Scan for the cell matching the given text and deliver its (X, Y) coordinate at center. 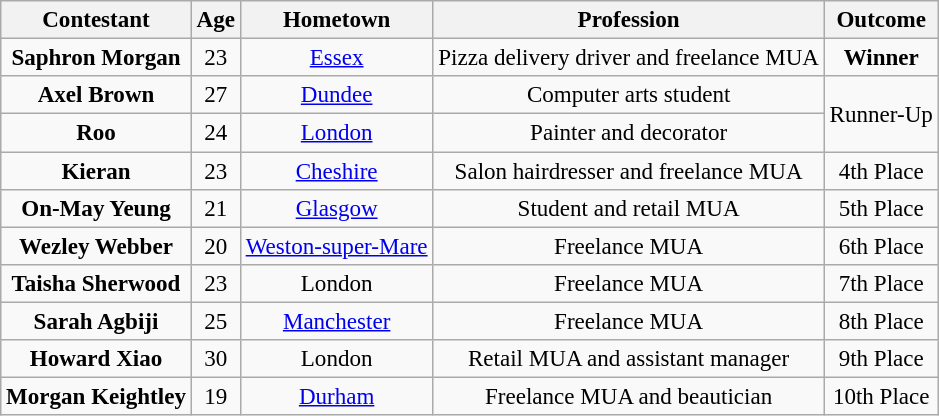
Essex (336, 58)
27 (216, 95)
Manchester (336, 322)
Glasgow (336, 209)
Salon hairdresser and freelance MUA (628, 171)
Contestant (96, 20)
19 (216, 397)
7th Place (881, 284)
Age (216, 20)
Kieran (96, 171)
24 (216, 133)
6th Place (881, 246)
21 (216, 209)
Profession (628, 20)
Pizza delivery driver and freelance MUA (628, 58)
Morgan Keightley (96, 397)
Weston-super-Mare (336, 246)
Computer arts student (628, 95)
30 (216, 359)
Saphron Morgan (96, 58)
Hometown (336, 20)
Runner-Up (881, 114)
8th Place (881, 322)
Retail MUA and assistant manager (628, 359)
Taisha Sherwood (96, 284)
4th Place (881, 171)
Sarah Agbiji (96, 322)
Axel Brown (96, 95)
Outcome (881, 20)
9th Place (881, 359)
Howard Xiao (96, 359)
Dundee (336, 95)
Painter and decorator (628, 133)
Wezley Webber (96, 246)
Cheshire (336, 171)
Winner (881, 58)
5th Place (881, 209)
On-May Yeung (96, 209)
Durham (336, 397)
10th Place (881, 397)
Roo (96, 133)
20 (216, 246)
Freelance MUA and beautician (628, 397)
Student and retail MUA (628, 209)
25 (216, 322)
